Return [X, Y] of the center of cell containing provided text 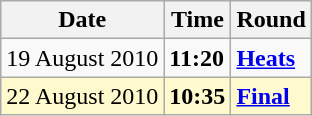
Final [271, 96]
Date [82, 20]
10:35 [198, 96]
Time [198, 20]
Heats [271, 58]
22 August 2010 [82, 96]
Round [271, 20]
11:20 [198, 58]
19 August 2010 [82, 58]
